Detect which cell encompasses the target text, then output its (X, Y) center coordinate. 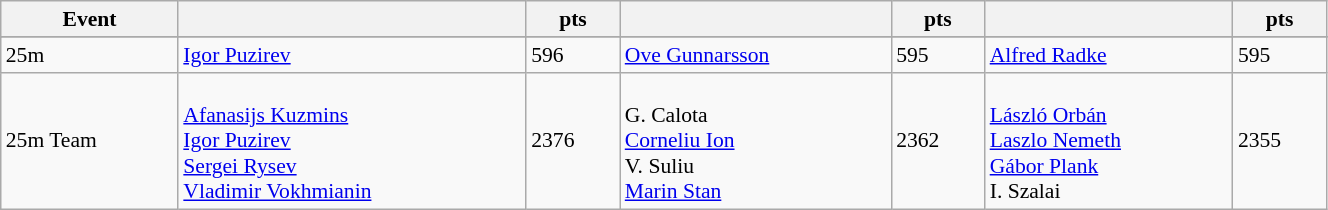
Alfred Radke (1109, 55)
25m (90, 55)
2362 (938, 141)
Event (90, 19)
2376 (573, 141)
Igor Puzirev (352, 55)
2355 (1280, 141)
G. CalotaCorneliu IonV. SuliuMarin Stan (756, 141)
Ove Gunnarsson (756, 55)
596 (573, 55)
Afanasijs KuzminsIgor PuzirevSergei RysevVladimir Vokhmianin (352, 141)
László OrbánLaszlo NemethGábor PlankI. Szalai (1109, 141)
25m Team (90, 141)
